For the text-containing cell, return its midpoint in [x, y] coordinate format. 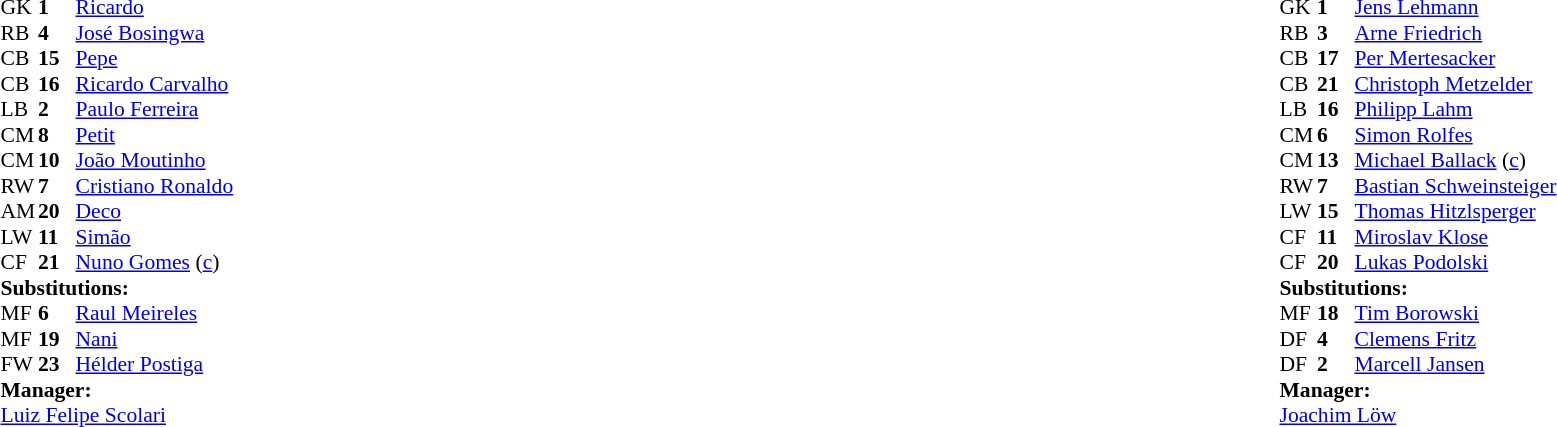
AM [19, 211]
Lukas Podolski [1455, 263]
Ricardo Carvalho [155, 84]
Nuno Gomes (c) [155, 263]
Bastian Schweinsteiger [1455, 186]
Raul Meireles [155, 313]
José Bosingwa [155, 33]
19 [57, 339]
3 [1336, 33]
Pepe [155, 59]
10 [57, 161]
Paulo Ferreira [155, 109]
Nani [155, 339]
Simão [155, 237]
Cristiano Ronaldo [155, 186]
Christoph Metzelder [1455, 84]
FW [19, 365]
17 [1336, 59]
Tim Borowski [1455, 313]
Per Mertesacker [1455, 59]
8 [57, 135]
Clemens Fritz [1455, 339]
18 [1336, 313]
Michael Ballack (c) [1455, 161]
Marcell Jansen [1455, 365]
Philipp Lahm [1455, 109]
Miroslav Klose [1455, 237]
Simon Rolfes [1455, 135]
Arne Friedrich [1455, 33]
13 [1336, 161]
23 [57, 365]
Petit [155, 135]
Hélder Postiga [155, 365]
João Moutinho [155, 161]
Deco [155, 211]
Thomas Hitzlsperger [1455, 211]
